Extract the (X, Y) coordinate from the center of the cell holding the provided text.  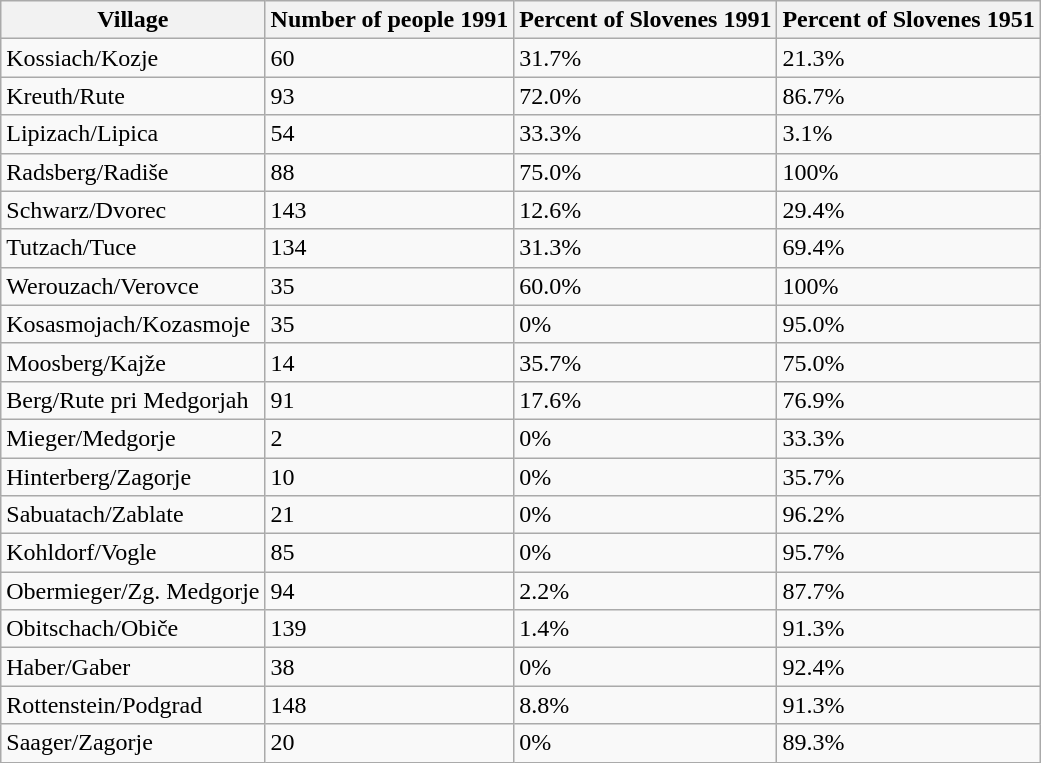
94 (390, 591)
143 (390, 210)
1.4% (646, 629)
91 (390, 400)
89.3% (908, 743)
Kreuth/Rute (133, 96)
Percent of Slovenes 1951 (908, 20)
3.1% (908, 134)
76.9% (908, 400)
72.0% (646, 96)
Schwarz/Dvorec (133, 210)
96.2% (908, 515)
Lipizach/Lipica (133, 134)
95.0% (908, 324)
54 (390, 134)
60 (390, 58)
Obitschach/Običe (133, 629)
Haber/Gaber (133, 667)
2.2% (646, 591)
148 (390, 705)
Village (133, 20)
Kossiach/Kozje (133, 58)
Number of people 1991 (390, 20)
Hinterberg/Zagorje (133, 477)
Obermieger/Zg. Medgorje (133, 591)
Tutzach/Tuce (133, 248)
21.3% (908, 58)
Moosberg/Kajže (133, 362)
Mieger/Medgorje (133, 438)
Werouzach/Verovce (133, 286)
Berg/Rute pri Medgorjah (133, 400)
Sabuatach/Zablate (133, 515)
17.6% (646, 400)
87.7% (908, 591)
20 (390, 743)
8.8% (646, 705)
Radsberg/Radiše (133, 172)
86.7% (908, 96)
14 (390, 362)
95.7% (908, 553)
10 (390, 477)
60.0% (646, 286)
92.4% (908, 667)
2 (390, 438)
31.7% (646, 58)
134 (390, 248)
21 (390, 515)
31.3% (646, 248)
139 (390, 629)
93 (390, 96)
Kosasmojach/Kozasmoje (133, 324)
38 (390, 667)
Kohldorf/Vogle (133, 553)
Saager/Zagorje (133, 743)
29.4% (908, 210)
Percent of Slovenes 1991 (646, 20)
69.4% (908, 248)
88 (390, 172)
Rottenstein/Podgrad (133, 705)
12.6% (646, 210)
85 (390, 553)
